Capture the cell that displays the provided text and extract its (X, Y) central coordinate. 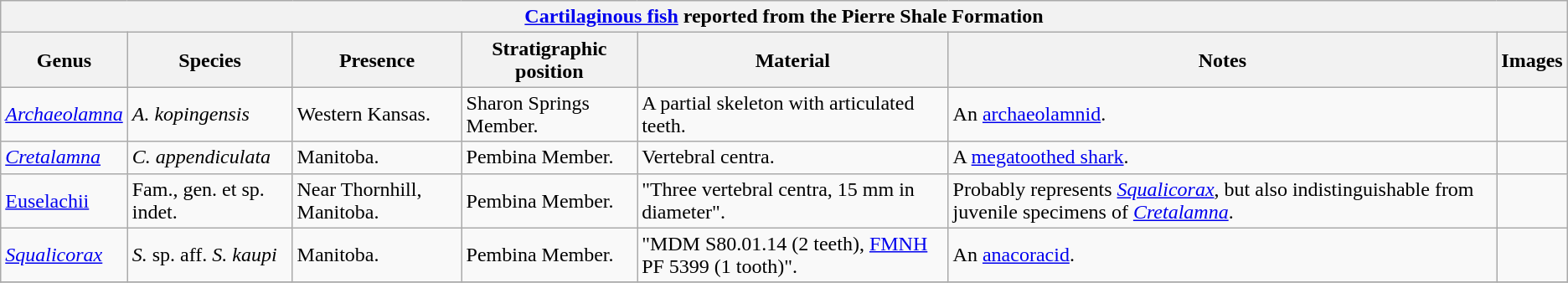
Material (792, 60)
Species (209, 60)
An anacoracid. (1223, 255)
Archaeolamna (64, 114)
Vertebral centra. (792, 157)
Presence (377, 60)
Probably represents Squalicorax, but also indistinguishable from juvenile specimens of Cretalamna. (1223, 201)
Near Thornhill, Manitoba. (377, 201)
A. kopingensis (209, 114)
Cartilaginous fish reported from the Pierre Shale Formation (784, 17)
Fam., gen. et sp. indet. (209, 201)
"Three vertebral centra, 15 mm in diameter". (792, 201)
Sharon Springs Member. (549, 114)
An archaeolamnid. (1223, 114)
Western Kansas. (377, 114)
A partial skeleton with articulated teeth. (792, 114)
Cretalamna (64, 157)
S. sp. aff. S. kaupi (209, 255)
Images (1532, 60)
Genus (64, 60)
Notes (1223, 60)
Euselachii (64, 201)
Stratigraphic position (549, 60)
C. appendiculata (209, 157)
Squalicorax (64, 255)
A megatoothed shark. (1223, 157)
"MDM S80.01.14 (2 teeth), FMNH PF 5399 (1 tooth)". (792, 255)
